Provide the (x, y) coordinate of the cell's center where the given text is located.  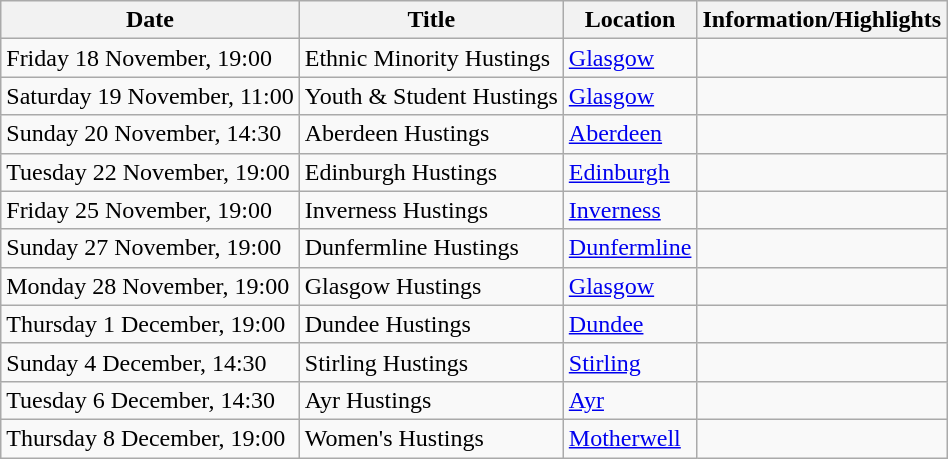
Date (150, 20)
Motherwell (630, 438)
Friday 25 November, 19:00 (150, 210)
Stirling Hustings (431, 362)
Thursday 1 December, 19:00 (150, 324)
Friday 18 November, 19:00 (150, 58)
Sunday 4 December, 14:30 (150, 362)
Sunday 20 November, 14:30 (150, 134)
Location (630, 20)
Edinburgh (630, 172)
Youth & Student Hustings (431, 96)
Ayr Hustings (431, 400)
Women's Hustings (431, 438)
Ethnic Minority Hustings (431, 58)
Glasgow Hustings (431, 286)
Inverness Hustings (431, 210)
Edinburgh Hustings (431, 172)
Monday 28 November, 19:00 (150, 286)
Ayr (630, 400)
Aberdeen Hustings (431, 134)
Thursday 8 December, 19:00 (150, 438)
Tuesday 22 November, 19:00 (150, 172)
Dundee (630, 324)
Information/Highlights (822, 20)
Sunday 27 November, 19:00 (150, 248)
Saturday 19 November, 11:00 (150, 96)
Tuesday 6 December, 14:30 (150, 400)
Dundee Hustings (431, 324)
Title (431, 20)
Aberdeen (630, 134)
Inverness (630, 210)
Dunfermline Hustings (431, 248)
Stirling (630, 362)
Dunfermline (630, 248)
